Capture the cell that displays the provided text and extract its [x, y] central coordinate. 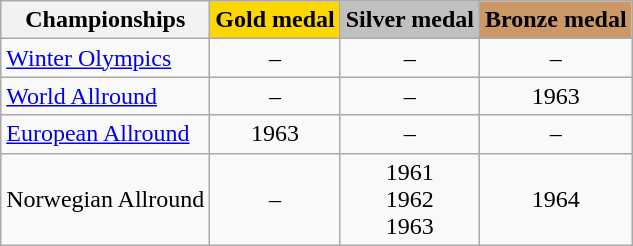
World Allround [106, 96]
1961 1962 1963 [410, 199]
Gold medal [275, 20]
1964 [556, 199]
European Allround [106, 134]
Bronze medal [556, 20]
Winter Olympics [106, 58]
Championships [106, 20]
Silver medal [410, 20]
Norwegian Allround [106, 199]
